Search for the cell housing the specified text and yield its [x, y] center coordinate. 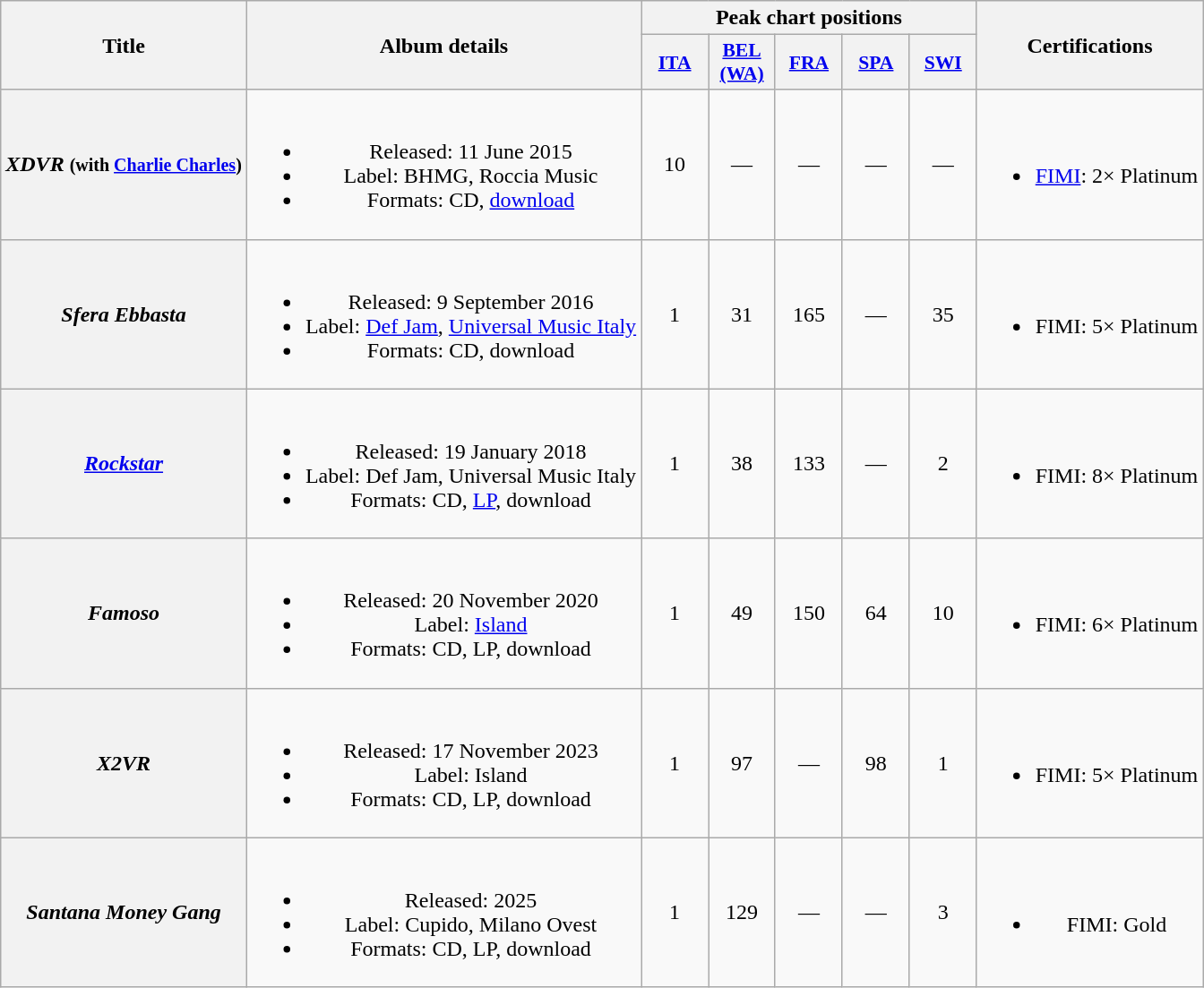
Released: 11 June 2015Label: BHMG, Roccia MusicFormats: CD, download [443, 165]
FIMI: Gold [1089, 912]
Santana Money Gang [124, 912]
Sfera Ebbasta [124, 314]
150 [808, 613]
FIMI: 6× Platinum [1089, 613]
Album details [443, 45]
2 [942, 464]
Released: 9 September 2016Label: Def Jam, Universal Music ItalyFormats: CD, download [443, 314]
49 [742, 613]
FIMI: 2× Platinum [1089, 165]
SWI [942, 63]
FIMI: 8× Platinum [1089, 464]
64 [876, 613]
35 [942, 314]
Certifications [1089, 45]
FRA [808, 63]
3 [942, 912]
BEL(WA) [742, 63]
98 [876, 763]
X2VR [124, 763]
Famoso [124, 613]
165 [808, 314]
Rockstar [124, 464]
97 [742, 763]
133 [808, 464]
129 [742, 912]
Released: 2025Label: Cupido, Milano OvestFormats: CD, LP, download [443, 912]
Released: 17 November 2023Label: IslandFormats: CD, LP, download [443, 763]
Released: 19 January 2018Label: Def Jam, Universal Music ItalyFormats: CD, LP, download [443, 464]
ITA [675, 63]
38 [742, 464]
31 [742, 314]
SPA [876, 63]
Released: 20 November 2020Label: IslandFormats: CD, LP, download [443, 613]
Title [124, 45]
Peak chart positions [810, 18]
XDVR (with Charlie Charles) [124, 165]
